Determine the (x, y) coordinate at the center of the cell enclosing the given text.  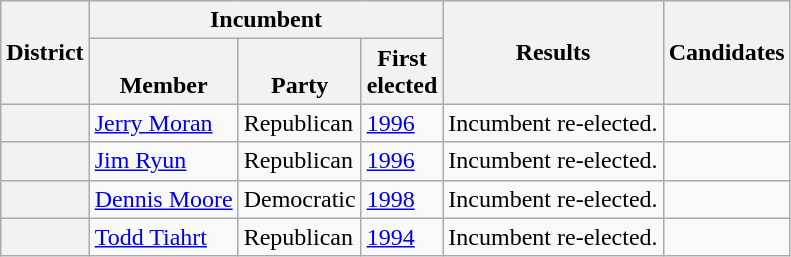
Firstelected (402, 72)
Todd Tiahrt (164, 237)
Candidates (726, 52)
Results (553, 52)
Jim Ryun (164, 161)
Party (300, 72)
1998 (402, 199)
District (45, 52)
1994 (402, 237)
Jerry Moran (164, 123)
Member (164, 72)
Dennis Moore (164, 199)
Democratic (300, 199)
Incumbent (266, 20)
